Return [x, y] of the center of cell containing provided text 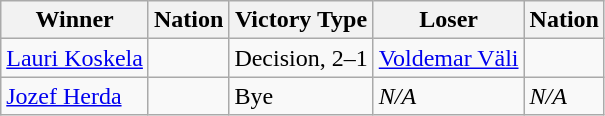
Decision, 2–1 [301, 58]
Voldemar Väli [448, 58]
Jozef Herda [75, 96]
Victory Type [301, 20]
Lauri Koskela [75, 58]
Bye [301, 96]
Winner [75, 20]
Loser [448, 20]
